Detect which cell encompasses the target text, then output its (x, y) center coordinate. 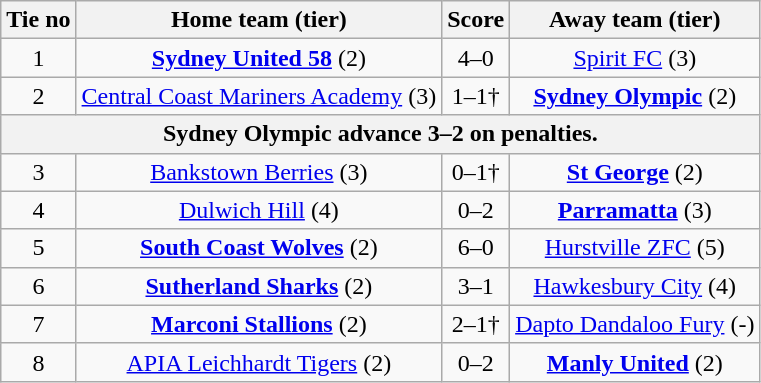
APIA Leichhardt Tigers (2) (259, 362)
South Coast Wolves (2) (259, 248)
Sydney Olympic advance 3–2 on penalties. (380, 134)
Score (476, 20)
2 (38, 96)
Dapto Dandaloo Fury (-) (635, 324)
Home team (tier) (259, 20)
Spirit FC (3) (635, 58)
Central Coast Mariners Academy (3) (259, 96)
Bankstown Berries (3) (259, 172)
3–1 (476, 286)
Marconi Stallions (2) (259, 324)
7 (38, 324)
Hawkesbury City (4) (635, 286)
6 (38, 286)
2–1† (476, 324)
1 (38, 58)
St George (2) (635, 172)
Sydney Olympic (2) (635, 96)
5 (38, 248)
Manly United (2) (635, 362)
4 (38, 210)
0–1† (476, 172)
Parramatta (3) (635, 210)
8 (38, 362)
3 (38, 172)
4–0 (476, 58)
1–1† (476, 96)
Sutherland Sharks (2) (259, 286)
Away team (tier) (635, 20)
Sydney United 58 (2) (259, 58)
Dulwich Hill (4) (259, 210)
Hurstville ZFC (5) (635, 248)
6–0 (476, 248)
Tie no (38, 20)
